For the text-containing cell, return its midpoint in (x, y) coordinate format. 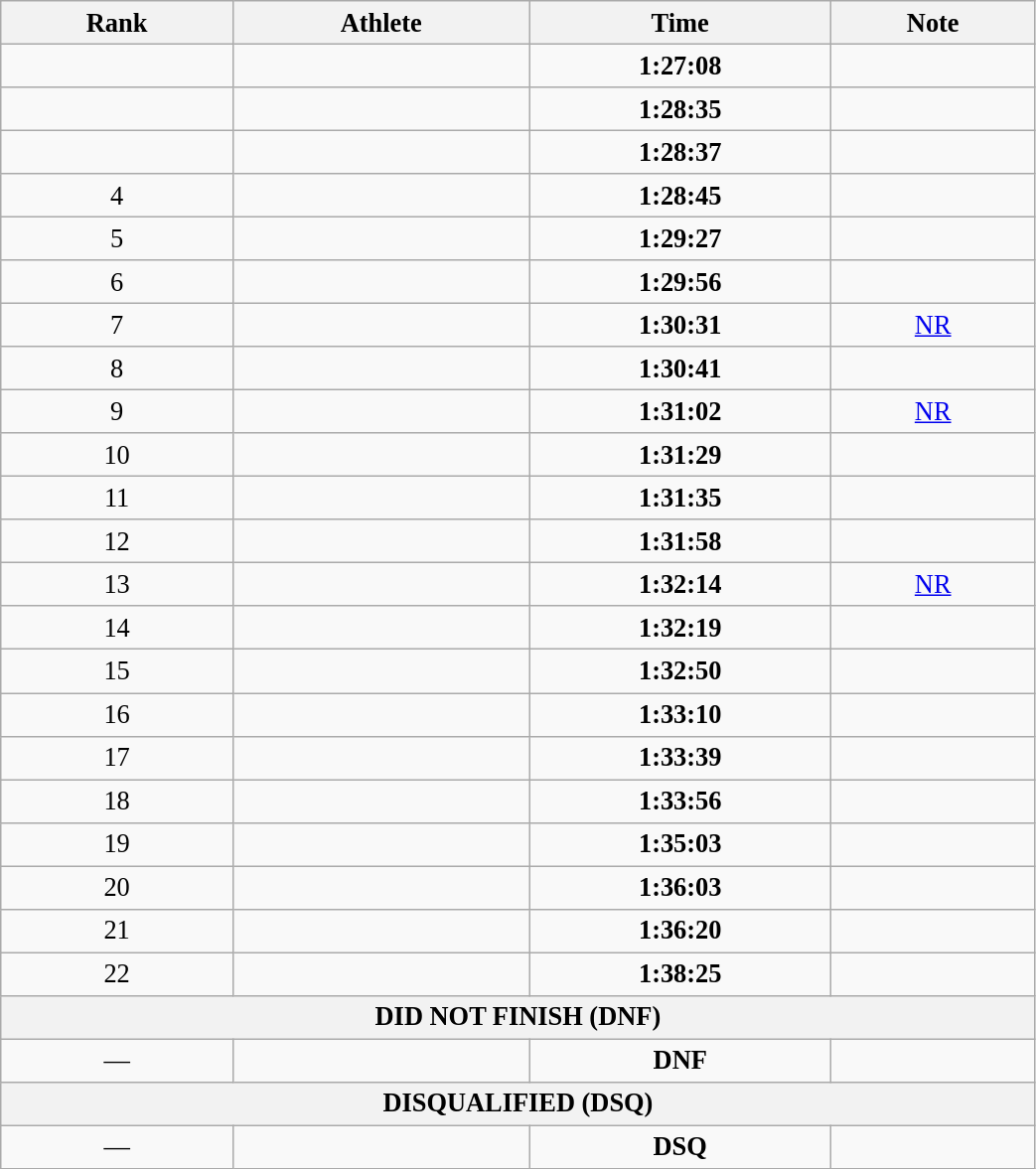
1:36:03 (679, 887)
11 (117, 498)
Athlete (381, 22)
DSQ (679, 1147)
DID NOT FINISH (DNF) (518, 1017)
18 (117, 801)
Note (933, 22)
8 (117, 368)
14 (117, 628)
1:28:35 (679, 108)
1:28:45 (679, 196)
1:32:19 (679, 628)
21 (117, 931)
22 (117, 973)
1:35:03 (679, 844)
1:31:35 (679, 498)
5 (117, 238)
9 (117, 411)
1:32:14 (679, 584)
6 (117, 282)
12 (117, 541)
Rank (117, 22)
16 (117, 714)
17 (117, 758)
1:31:02 (679, 411)
DISQUALIFIED (DSQ) (518, 1103)
13 (117, 584)
1:28:37 (679, 152)
1:27:08 (679, 66)
1:29:56 (679, 282)
15 (117, 671)
7 (117, 325)
1:32:50 (679, 671)
19 (117, 844)
1:33:56 (679, 801)
Time (679, 22)
10 (117, 455)
1:38:25 (679, 973)
1:30:41 (679, 368)
1:31:29 (679, 455)
1:33:39 (679, 758)
1:36:20 (679, 931)
1:30:31 (679, 325)
4 (117, 196)
1:31:58 (679, 541)
DNF (679, 1060)
20 (117, 887)
1:33:10 (679, 714)
1:29:27 (679, 238)
